Scan for the cell matching the given text and deliver its [x, y] coordinate at center. 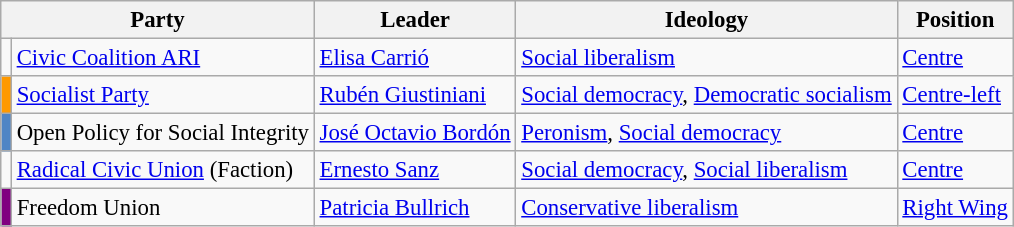
Elisa Carrió [415, 58]
Social democracy, Social liberalism [706, 170]
Ernesto Sanz [415, 170]
Open Policy for Social Integrity [162, 133]
Ideology [706, 20]
Right Wing [955, 208]
Peronism, Social democracy [706, 133]
Socialist Party [162, 95]
Social democracy, Democratic socialism [706, 95]
Patricia Bullrich [415, 208]
Position [955, 20]
Party [158, 20]
José Octavio Bordón [415, 133]
Radical Civic Union (Faction) [162, 170]
Civic Coalition ARI [162, 58]
Conservative liberalism [706, 208]
Social liberalism [706, 58]
Centre-left [955, 95]
Leader [415, 20]
Freedom Union [162, 208]
Rubén Giustiniani [415, 95]
